Output the (x, y) coordinate of the center of the cell containing the given text.  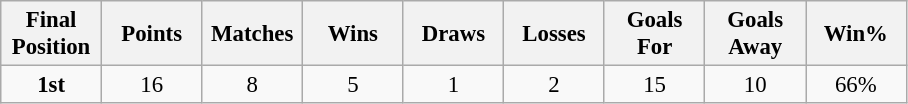
15 (654, 85)
8 (252, 85)
Draws (454, 34)
Matches (252, 34)
Win% (856, 34)
1st (52, 85)
66% (856, 85)
5 (354, 85)
Goals Away (756, 34)
Points (152, 34)
16 (152, 85)
Goals For (654, 34)
2 (554, 85)
1 (454, 85)
Losses (554, 34)
10 (756, 85)
Wins (354, 34)
Final Position (52, 34)
